Provide the (x, y) coordinate of the cell's center where the given text is located.  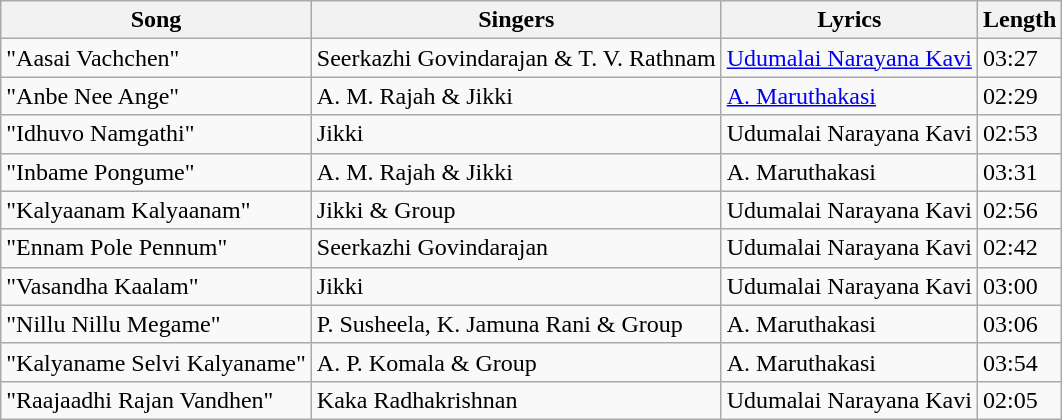
Jikki & Group (516, 210)
02:42 (1019, 248)
03:54 (1019, 362)
Kaka Radhakrishnan (516, 400)
03:31 (1019, 172)
"Kalyaanam Kalyaanam" (156, 210)
"Aasai Vachchen" (156, 58)
Song (156, 20)
03:00 (1019, 286)
03:06 (1019, 324)
"Anbe Nee Ange" (156, 96)
A. P. Komala & Group (516, 362)
Length (1019, 20)
02:53 (1019, 134)
02:05 (1019, 400)
Singers (516, 20)
P. Susheela, K. Jamuna Rani & Group (516, 324)
"Inbame Pongume" (156, 172)
"Kalyaname Selvi Kalyaname" (156, 362)
02:29 (1019, 96)
Seerkazhi Govindarajan & T. V. Rathnam (516, 58)
02:56 (1019, 210)
"Nillu Nillu Megame" (156, 324)
Lyrics (849, 20)
03:27 (1019, 58)
Seerkazhi Govindarajan (516, 248)
"Raajaadhi Rajan Vandhen" (156, 400)
"Vasandha Kaalam" (156, 286)
"Ennam Pole Pennum" (156, 248)
"Idhuvo Namgathi" (156, 134)
